Return the (x, y) coordinate for the center point of the cell that contains the specified text.  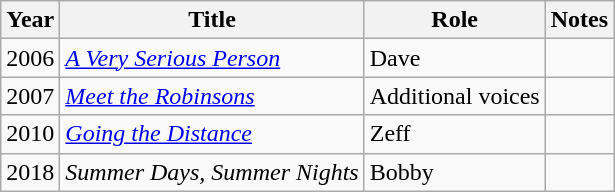
Role (454, 20)
Title (212, 20)
Bobby (454, 172)
A Very Serious Person (212, 58)
2018 (30, 172)
Year (30, 20)
Dave (454, 58)
2007 (30, 96)
Going the Distance (212, 134)
Summer Days, Summer Nights (212, 172)
Additional voices (454, 96)
2006 (30, 58)
2010 (30, 134)
Notes (579, 20)
Zeff (454, 134)
Meet the Robinsons (212, 96)
